Output the (X, Y) coordinate of the center of the cell containing the given text.  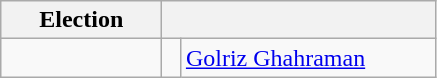
Golriz Ghahraman (308, 58)
Election (82, 20)
